Locate the cell with the specified text and output its [X, Y] center coordinate. 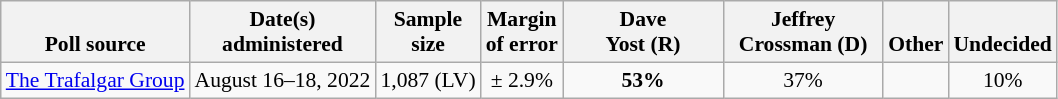
Marginof error [522, 32]
Other [916, 32]
± 2.9% [522, 80]
August 16–18, 2022 [283, 80]
Undecided [1002, 32]
53% [643, 80]
10% [1002, 80]
Poll source [96, 32]
JeffreyCrossman (D) [803, 32]
Date(s)administered [283, 32]
1,087 (LV) [428, 80]
The Trafalgar Group [96, 80]
37% [803, 80]
DaveYost (R) [643, 32]
Samplesize [428, 32]
